Capture the cell that displays the provided text and extract its (X, Y) central coordinate. 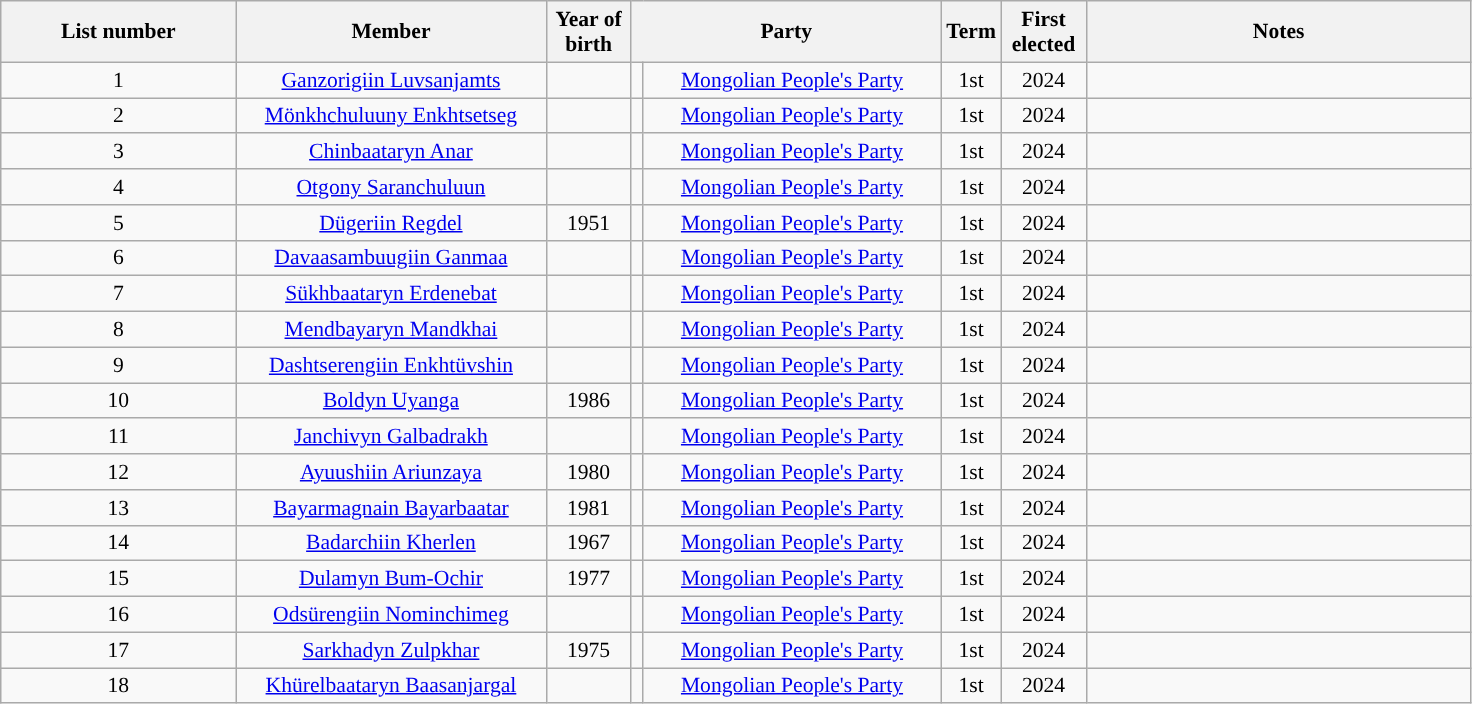
Boldyn Uyanga (391, 401)
1986 (588, 401)
12 (118, 472)
8 (118, 330)
15 (118, 579)
Chinbaataryn Anar (391, 152)
First elected (1044, 32)
7 (118, 294)
Dulamyn Bum-Ochir (391, 579)
2 (118, 116)
Sarkhadyn Zulpkhar (391, 650)
Term (971, 32)
1967 (588, 543)
1 (118, 80)
Badarchiin Kherlen (391, 543)
Khürelbaataryn Baasanjargal (391, 686)
Year of birth (588, 32)
1980 (588, 472)
5 (118, 223)
Mönkhchuluuny Enkhtsetseg (391, 116)
17 (118, 650)
1981 (588, 508)
1951 (588, 223)
Ayuushiin Ariunzaya (391, 472)
Notes (1278, 32)
3 (118, 152)
9 (118, 365)
Bayarmagnain Bayarbaatar (391, 508)
16 (118, 615)
Dügeriin Regdel (391, 223)
4 (118, 187)
18 (118, 686)
List number (118, 32)
14 (118, 543)
Janchivyn Galbadrakh (391, 437)
Davaasambuugiin Ganmaa (391, 258)
Otgony Saranchuluun (391, 187)
11 (118, 437)
6 (118, 258)
Member (391, 32)
1975 (588, 650)
Sükhbaataryn Erdenebat (391, 294)
13 (118, 508)
Mendbayaryn Mandkhai (391, 330)
1977 (588, 579)
10 (118, 401)
Dashtserengiin Enkhtüvshin (391, 365)
Odsürengiin Nominchimeg (391, 615)
Party (786, 32)
Ganzorigiin Luvsanjamts (391, 80)
